Determine the (X, Y) coordinate at the center of the cell enclosing the given text.  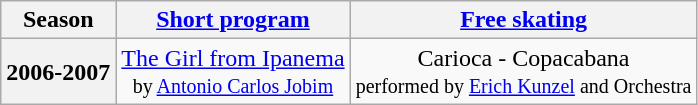
The Girl from Ipanema by Antonio Carlos Jobim (233, 72)
2006-2007 (58, 72)
Short program (233, 20)
Season (58, 20)
Carioca - Copacabana performed by Erich Kunzel and Orchestra (524, 72)
Free skating (524, 20)
